Pinpoint the cell where the given text exists, returning its [X, Y] midpoint coordinate. 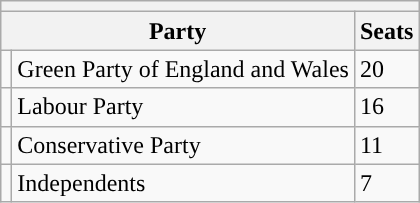
20 [386, 69]
Labour Party [184, 107]
16 [386, 107]
Party [178, 31]
Seats [386, 31]
Independents [184, 183]
Green Party of England and Wales [184, 69]
11 [386, 145]
Conservative Party [184, 145]
7 [386, 183]
